Return (X, Y) of the center of cell containing provided text 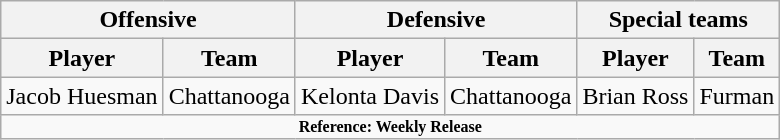
Jacob Huesman (82, 96)
Special teams (678, 20)
Defensive (436, 20)
Offensive (148, 20)
Brian Ross (636, 96)
Kelonta Davis (370, 96)
Reference: Weekly Release (390, 127)
Furman (737, 96)
